Return [X, Y] of the center of cell containing provided text 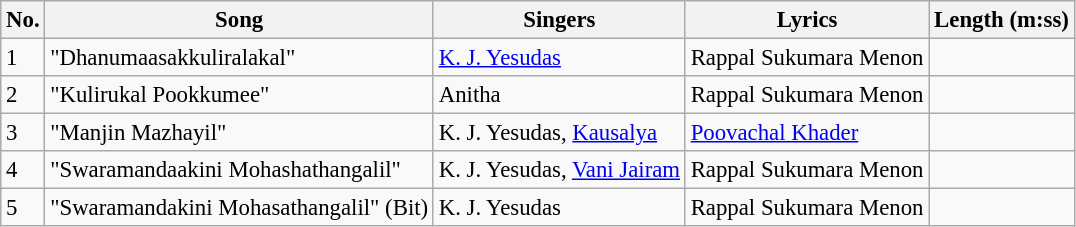
Poovachal Khader [806, 133]
K. J. Yesudas, Vani Jairam [559, 170]
"Dhanumaasakkuliralakal" [240, 58]
2 [23, 95]
Song [240, 20]
Singers [559, 20]
Anitha [559, 95]
"Swaramandakini Mohasathangalil" (Bit) [240, 208]
"Kulirukal Pookkumee" [240, 95]
K. J. Yesudas, Kausalya [559, 133]
Lyrics [806, 20]
4 [23, 170]
Length (m:ss) [1002, 20]
"Manjin Mazhayil" [240, 133]
3 [23, 133]
5 [23, 208]
No. [23, 20]
1 [23, 58]
"Swaramandaakini Mohashathangalil" [240, 170]
